Output the (x, y) coordinate of the center of the cell containing the given text.  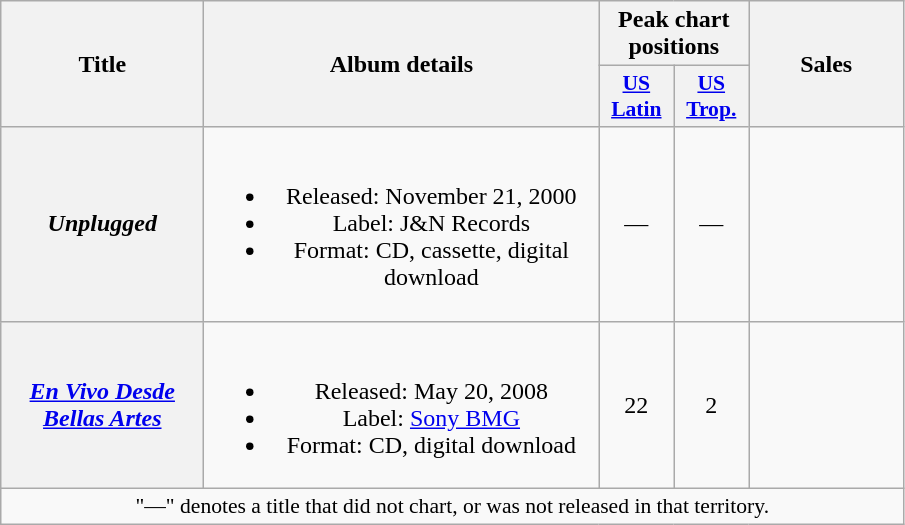
Album details (402, 64)
Released: November 21, 2000Label: J&N RecordsFormat: CD, cassette, digital download (402, 224)
En Vivo Desde Bellas Artes (102, 404)
Sales (826, 64)
Released: May 20, 2008Label: Sony BMGFormat: CD, digital download (402, 404)
USLatin (636, 96)
2 (712, 404)
Title (102, 64)
Unplugged (102, 224)
"—" denotes a title that did not chart, or was not released in that territory. (452, 506)
Peak chart positions (674, 34)
22 (636, 404)
USTrop. (712, 96)
